Identify which cell holds the provided text, then report its [X, Y] central coordinate. 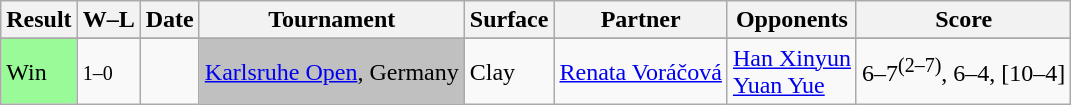
Result [39, 20]
Karlsruhe Open, Germany [332, 72]
Partner [640, 20]
Opponents [792, 20]
6–7(2–7), 6–4, [10–4] [963, 72]
Tournament [332, 20]
Surface [509, 20]
Clay [509, 72]
Win [39, 72]
1–0 [108, 72]
Score [963, 20]
W–L [108, 20]
Date [170, 20]
Renata Voráčová [640, 72]
Han Xinyun Yuan Yue [792, 72]
